Search for the cell housing the specified text and yield its (x, y) center coordinate. 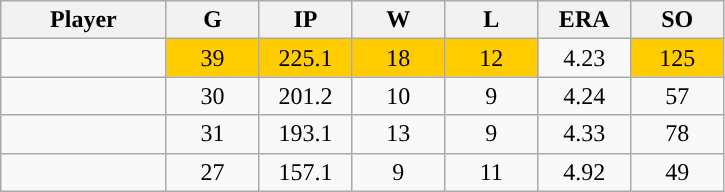
57 (678, 96)
4.23 (584, 58)
W (398, 20)
10 (398, 96)
4.92 (584, 172)
31 (212, 134)
4.33 (584, 134)
ERA (584, 20)
78 (678, 134)
225.1 (306, 58)
193.1 (306, 134)
L (492, 20)
157.1 (306, 172)
39 (212, 58)
SO (678, 20)
12 (492, 58)
18 (398, 58)
G (212, 20)
IP (306, 20)
13 (398, 134)
11 (492, 172)
49 (678, 172)
125 (678, 58)
4.24 (584, 96)
27 (212, 172)
Player (84, 20)
30 (212, 96)
201.2 (306, 96)
